Capture the cell that displays the provided text and extract its [x, y] central coordinate. 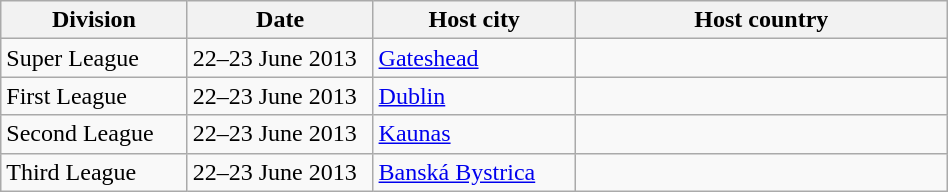
Banská Bystrica [474, 172]
Kaunas [474, 134]
Host city [474, 20]
Dublin [474, 96]
Super League [94, 58]
Division [94, 20]
Date [280, 20]
Second League [94, 134]
Gateshead [474, 58]
Third League [94, 172]
Host country [761, 20]
First League [94, 96]
